Detect which cell encompasses the target text, then output its (X, Y) center coordinate. 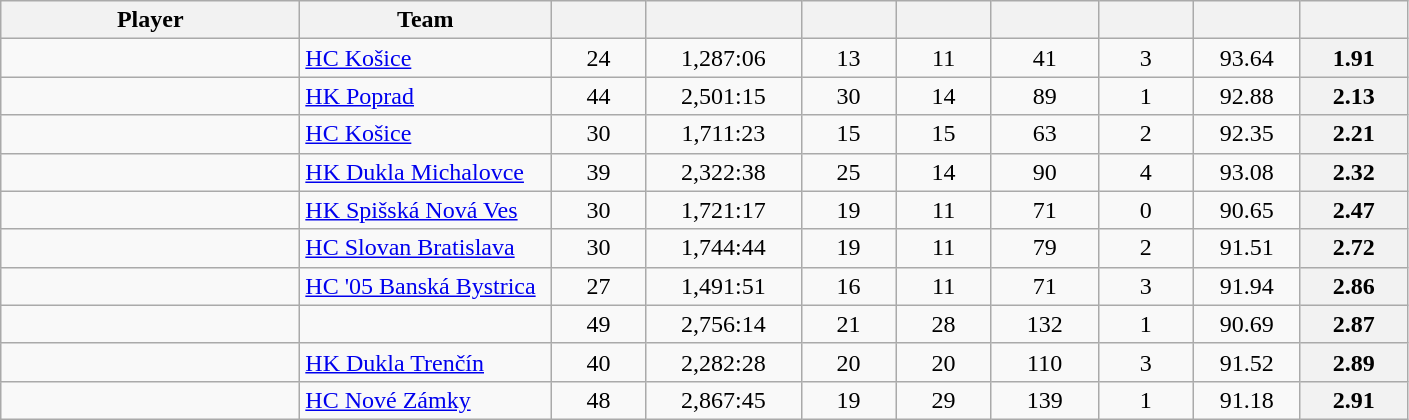
110 (1044, 362)
63 (1044, 134)
27 (598, 286)
HK Poprad (426, 96)
HC '05 Banská Bystrica (426, 286)
HC Slovan Bratislava (426, 248)
HK Spišská Nová Ves (426, 210)
91.52 (1246, 362)
2,501:15 (724, 96)
21 (848, 324)
1,744:44 (724, 248)
Team (426, 20)
2.21 (1354, 134)
28 (944, 324)
44 (598, 96)
16 (848, 286)
HK Dukla Michalovce (426, 172)
48 (598, 400)
92.35 (1246, 134)
1,491:51 (724, 286)
2.89 (1354, 362)
93.64 (1246, 58)
90.69 (1246, 324)
Player (150, 20)
13 (848, 58)
1,711:23 (724, 134)
40 (598, 362)
2,322:38 (724, 172)
2,756:14 (724, 324)
4 (1146, 172)
90.65 (1246, 210)
41 (1044, 58)
2.86 (1354, 286)
2.91 (1354, 400)
79 (1044, 248)
91.18 (1246, 400)
2.47 (1354, 210)
1,287:06 (724, 58)
2.87 (1354, 324)
39 (598, 172)
25 (848, 172)
29 (944, 400)
0 (1146, 210)
24 (598, 58)
2,282:28 (724, 362)
91.94 (1246, 286)
89 (1044, 96)
2.72 (1354, 248)
93.08 (1246, 172)
139 (1044, 400)
1,721:17 (724, 210)
HC Nové Zámky (426, 400)
132 (1044, 324)
91.51 (1246, 248)
1.91 (1354, 58)
49 (598, 324)
2,867:45 (724, 400)
92.88 (1246, 96)
90 (1044, 172)
2.32 (1354, 172)
2.13 (1354, 96)
HK Dukla Trenčín (426, 362)
